Search for the cell housing the specified text and yield its (X, Y) center coordinate. 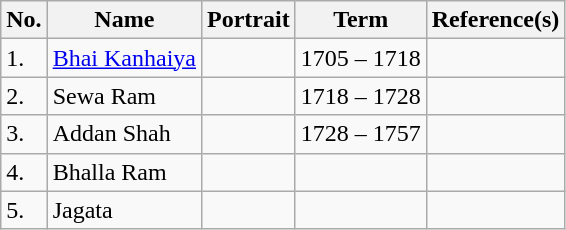
4. (24, 172)
1728 – 1757 (360, 134)
Portrait (249, 20)
Term (360, 20)
Bhalla Ram (124, 172)
Sewa Ram (124, 96)
3. (24, 134)
1718 – 1728 (360, 96)
Reference(s) (496, 20)
Bhai Kanhaiya (124, 58)
2. (24, 96)
Addan Shah (124, 134)
1705 – 1718 (360, 58)
Jagata (124, 210)
Name (124, 20)
5. (24, 210)
1. (24, 58)
No. (24, 20)
